Detect which cell encompasses the target text, then output its [X, Y] center coordinate. 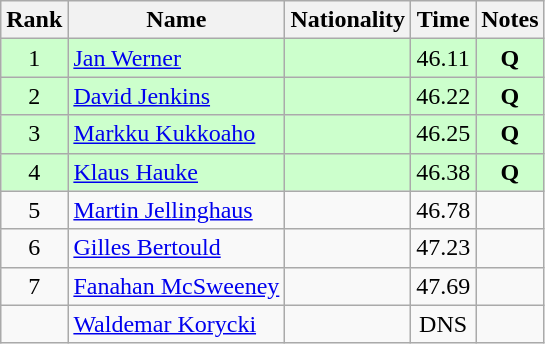
1 [34, 58]
47.23 [444, 248]
Rank [34, 20]
46.11 [444, 58]
7 [34, 286]
DNS [444, 324]
Klaus Hauke [176, 172]
Jan Werner [176, 58]
Time [444, 20]
Name [176, 20]
46.25 [444, 134]
Fanahan McSweeney [176, 286]
Nationality [348, 20]
2 [34, 96]
4 [34, 172]
Martin Jellinghaus [176, 210]
46.22 [444, 96]
6 [34, 248]
Notes [510, 20]
Gilles Bertould [176, 248]
3 [34, 134]
5 [34, 210]
David Jenkins [176, 96]
Waldemar Korycki [176, 324]
Markku Kukkoaho [176, 134]
46.78 [444, 210]
46.38 [444, 172]
47.69 [444, 286]
